Locate the cell with the specified text and output its [x, y] center coordinate. 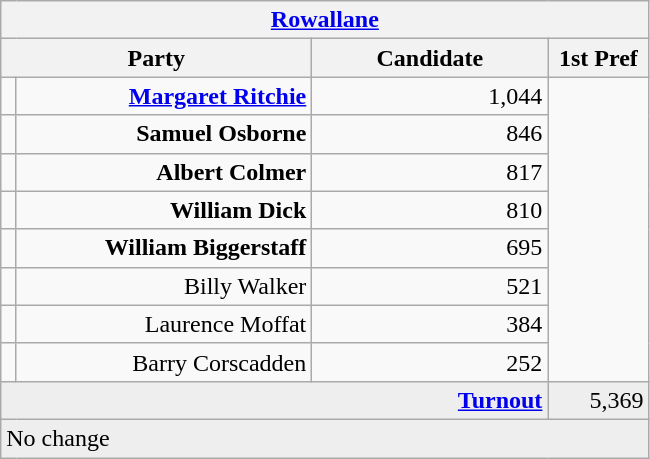
No change [325, 438]
817 [430, 172]
810 [430, 210]
William Dick [164, 210]
1,044 [430, 96]
5,369 [598, 400]
Billy Walker [164, 286]
Candidate [430, 58]
Margaret Ritchie [164, 96]
384 [430, 324]
Party [156, 58]
Barry Corscadden [164, 362]
521 [430, 286]
695 [430, 248]
Laurence Moffat [164, 324]
Turnout [274, 400]
846 [430, 134]
Rowallane [325, 20]
William Biggerstaff [164, 248]
Samuel Osborne [164, 134]
Albert Colmer [164, 172]
1st Pref [598, 58]
252 [430, 362]
